Capture the cell that displays the provided text and extract its [x, y] central coordinate. 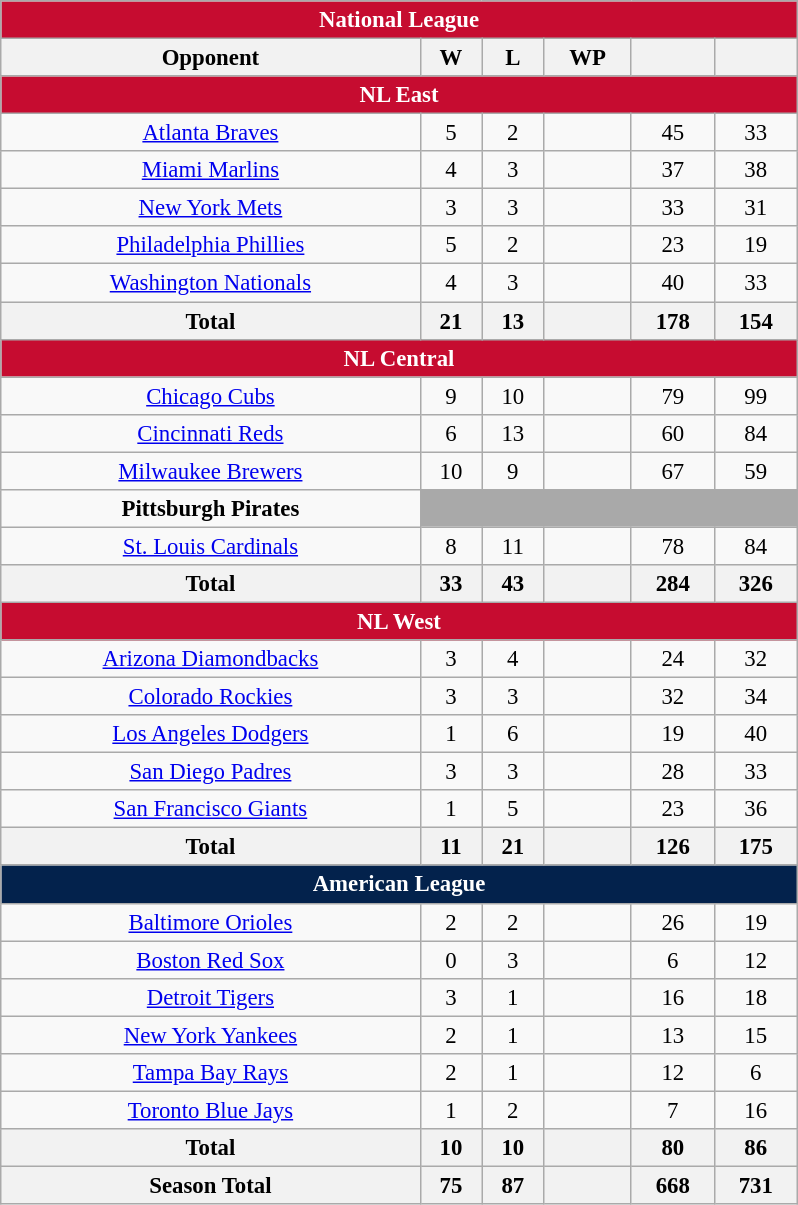
15 [756, 1035]
668 [672, 1185]
67 [672, 471]
80 [672, 1148]
86 [756, 1148]
126 [672, 847]
38 [756, 170]
43 [513, 584]
7 [672, 1110]
New York Yankees [210, 1035]
731 [756, 1185]
Philadelphia Phillies [210, 245]
8 [451, 546]
Washington Nationals [210, 283]
37 [672, 170]
Cincinnati Reds [210, 433]
WP [588, 57]
Chicago Cubs [210, 396]
75 [451, 1185]
National League [399, 20]
San Francisco Giants [210, 809]
Pittsburgh Pirates [210, 508]
Boston Red Sox [210, 960]
New York Mets [210, 208]
Toronto Blue Jays [210, 1110]
79 [672, 396]
154 [756, 321]
45 [672, 133]
Baltimore Orioles [210, 922]
NL Central [399, 358]
175 [756, 847]
NL West [399, 621]
59 [756, 471]
36 [756, 809]
Atlanta Braves [210, 133]
24 [672, 659]
87 [513, 1185]
31 [756, 208]
San Diego Padres [210, 772]
0 [451, 960]
Arizona Diamondbacks [210, 659]
284 [672, 584]
St. Louis Cardinals [210, 546]
Opponent [210, 57]
18 [756, 997]
99 [756, 396]
Tampa Bay Rays [210, 1072]
Los Angeles Dodgers [210, 734]
26 [672, 922]
326 [756, 584]
American League [399, 884]
60 [672, 433]
Season Total [210, 1185]
34 [756, 696]
28 [672, 772]
Miami Marlins [210, 170]
Detroit Tigers [210, 997]
L [513, 57]
178 [672, 321]
78 [672, 546]
Colorado Rockies [210, 696]
NL East [399, 95]
Milwaukee Brewers [210, 471]
W [451, 57]
